Return the (X, Y) coordinate for the center point of the cell that contains the specified text.  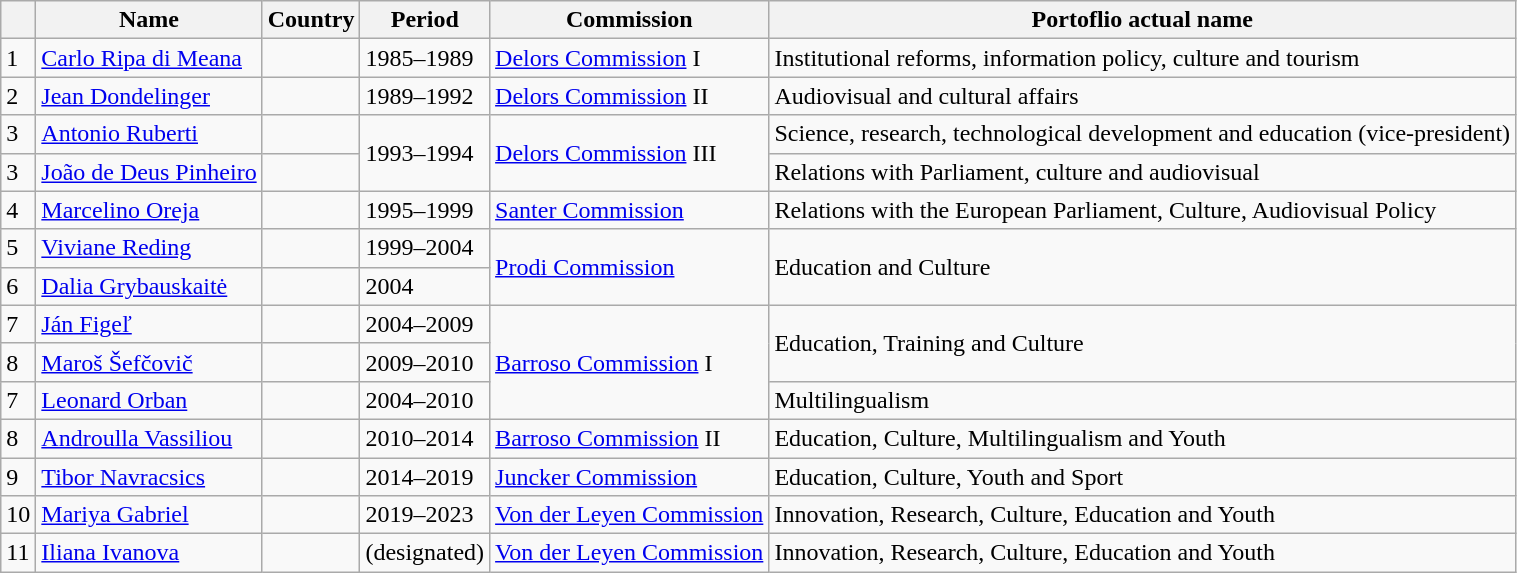
6 (18, 286)
Institutional reforms, information policy, culture and tourism (1142, 58)
Science, research, technological development and education (vice-president) (1142, 134)
5 (18, 248)
1 (18, 58)
Androulla Vassiliou (149, 438)
(designated) (425, 553)
Name (149, 20)
Maroš Šefčovič (149, 362)
Portoflio actual name (1142, 20)
Audiovisual and cultural affairs (1142, 96)
Education, Culture, Multilingualism and Youth (1142, 438)
Tibor Navracsics (149, 477)
2 (18, 96)
Carlo Ripa di Meana (149, 58)
Prodi Commission (630, 267)
Iliana Ivanova (149, 553)
Education, Training and Culture (1142, 343)
2009–2010 (425, 362)
Marcelino Oreja (149, 210)
2014–2019 (425, 477)
1985–1989 (425, 58)
11 (18, 553)
Juncker Commission (630, 477)
Viviane Reding (149, 248)
Ján Figeľ (149, 324)
4 (18, 210)
1993–1994 (425, 153)
Delors Commission I (630, 58)
Barroso Commission I (630, 362)
Antonio Ruberti (149, 134)
2010–2014 (425, 438)
Education and Culture (1142, 267)
1995–1999 (425, 210)
Jean Dondelinger (149, 96)
2019–2023 (425, 515)
2004–2009 (425, 324)
Relations with Parliament, culture and audiovisual (1142, 172)
Mariya Gabriel (149, 515)
Education, Culture, Youth and Sport (1142, 477)
Dalia Grybauskaitė (149, 286)
Country (311, 20)
2004–2010 (425, 400)
Relations with the European Parliament, Culture, Audiovisual Policy (1142, 210)
Multilingualism (1142, 400)
João de Deus Pinheiro (149, 172)
1989–1992 (425, 96)
Leonard Orban (149, 400)
Period (425, 20)
Delors Commission III (630, 153)
9 (18, 477)
2004 (425, 286)
Santer Commission (630, 210)
10 (18, 515)
Delors Commission II (630, 96)
Commission (630, 20)
1999–2004 (425, 248)
Barroso Commission II (630, 438)
